Determine the [x, y] coordinate at the center of the cell enclosing the given text.  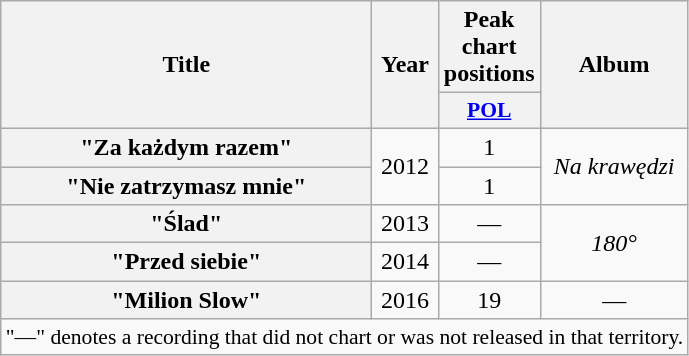
"Za każdym razem" [186, 147]
Year [405, 65]
"—" denotes a recording that did not chart or was not released in that territory. [345, 337]
"Ślad" [186, 224]
Album [614, 65]
19 [489, 300]
POL [489, 111]
2013 [405, 224]
180° [614, 243]
2016 [405, 300]
Peak chart positions [489, 47]
"Milion Slow" [186, 300]
"Przed siebie" [186, 262]
Title [186, 65]
2012 [405, 166]
"Nie zatrzymasz mnie" [186, 185]
Na krawędzi [614, 166]
2014 [405, 262]
